Scan for the cell matching the given text and deliver its [X, Y] coordinate at center. 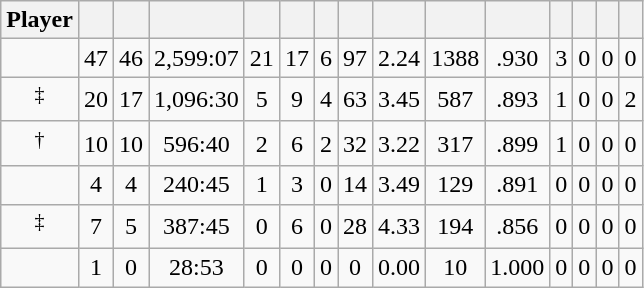
1.000 [518, 268]
14 [356, 185]
7 [96, 226]
2,599:07 [197, 58]
387:45 [197, 226]
317 [456, 144]
9 [296, 100]
1,096:30 [197, 100]
47 [96, 58]
.891 [518, 185]
1388 [456, 58]
28 [356, 226]
3.49 [400, 185]
587 [456, 100]
63 [356, 100]
3.45 [400, 100]
.899 [518, 144]
21 [262, 58]
32 [356, 144]
2.24 [400, 58]
596:40 [197, 144]
† [40, 144]
4.33 [400, 226]
20 [96, 100]
28:53 [197, 268]
Player [40, 20]
3.22 [400, 144]
240:45 [197, 185]
129 [456, 185]
194 [456, 226]
0.00 [400, 268]
46 [132, 58]
.893 [518, 100]
97 [356, 58]
.856 [518, 226]
.930 [518, 58]
